Return (X, Y) of the center of cell containing provided text 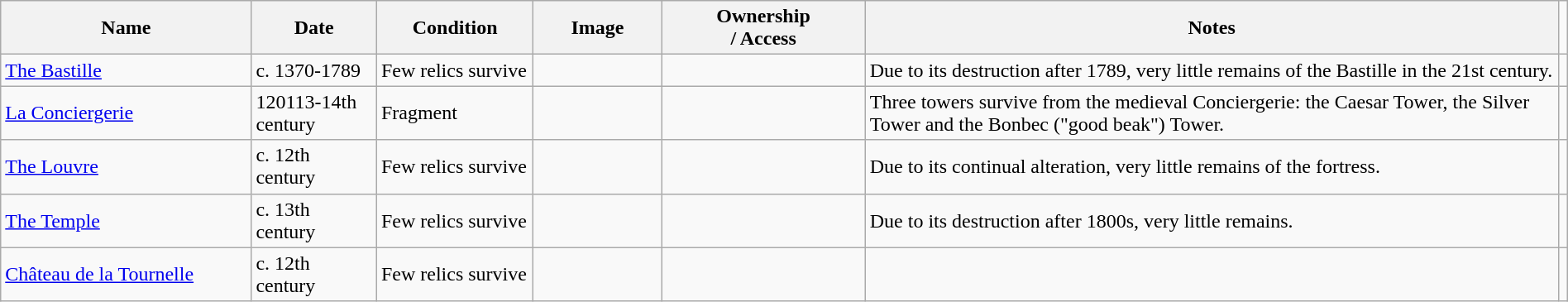
Three towers survive from the medieval Conciergerie: the Caesar Tower, the Silver Tower and the Bonbec ("good beak") Tower. (1212, 113)
Château de la Tournelle (126, 275)
c. 1370-1789 (314, 70)
The Temple (126, 220)
Due to its destruction after 1800s, very little remains. (1212, 220)
Image (597, 28)
Due to its destruction after 1789, very little remains of the Bastille in the 21st century. (1212, 70)
The Bastille (126, 70)
Ownership/ Access (763, 28)
The Louvre (126, 167)
Name (126, 28)
Date (314, 28)
Due to its continual alteration, very little remains of the fortress. (1212, 167)
c. 13th century (314, 220)
120113-14th century (314, 113)
Fragment (455, 113)
Condition (455, 28)
Notes (1212, 28)
La Conciergerie (126, 113)
